From the cell containing the given text, extract its center point as (X, Y) coordinate. 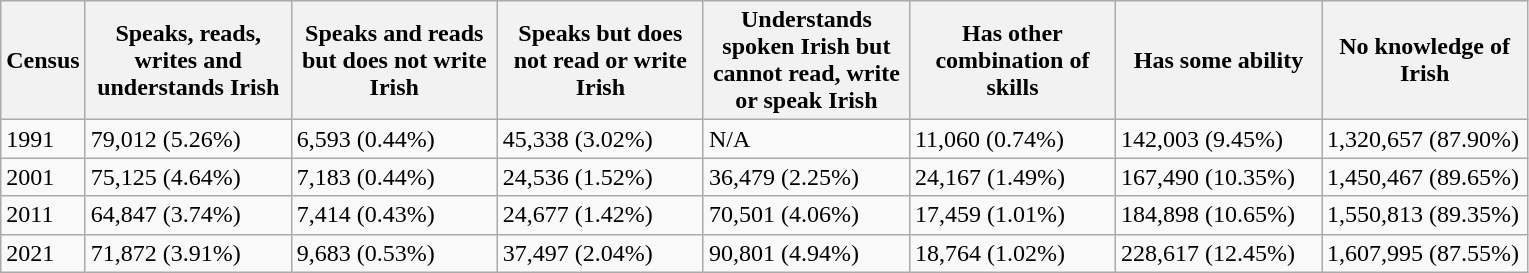
2001 (43, 177)
79,012 (5.26%) (188, 139)
Speaks and reads but does not write Irish (394, 60)
90,801 (4.94%) (806, 253)
1,320,657 (87.90%) (1425, 139)
142,003 (9.45%) (1218, 139)
1,450,467 (89.65%) (1425, 177)
75,125 (4.64%) (188, 177)
1,607,995 (87.55%) (1425, 253)
24,167 (1.49%) (1012, 177)
Understands spoken Irish but cannot read, write or speak Irish (806, 60)
N/A (806, 139)
71,872 (3.91%) (188, 253)
1,550,813 (89.35%) (1425, 215)
36,479 (2.25%) (806, 177)
7,414 (0.43%) (394, 215)
Has some ability (1218, 60)
167,490 (10.35%) (1218, 177)
Census (43, 60)
24,536 (1.52%) (600, 177)
9,683 (0.53%) (394, 253)
2021 (43, 253)
6,593 (0.44%) (394, 139)
24,677 (1.42%) (600, 215)
Speaks but does not read or write Irish (600, 60)
18,764 (1.02%) (1012, 253)
Has other combination of skills (1012, 60)
45,338 (3.02%) (600, 139)
70,501 (4.06%) (806, 215)
11,060 (0.74%) (1012, 139)
1991 (43, 139)
No knowledge of Irish (1425, 60)
64,847 (3.74%) (188, 215)
17,459 (1.01%) (1012, 215)
7,183 (0.44%) (394, 177)
Speaks, reads, writes and understands Irish (188, 60)
2011 (43, 215)
228,617 (12.45%) (1218, 253)
37,497 (2.04%) (600, 253)
184,898 (10.65%) (1218, 215)
